From the cell containing the given text, extract its center point as (X, Y) coordinate. 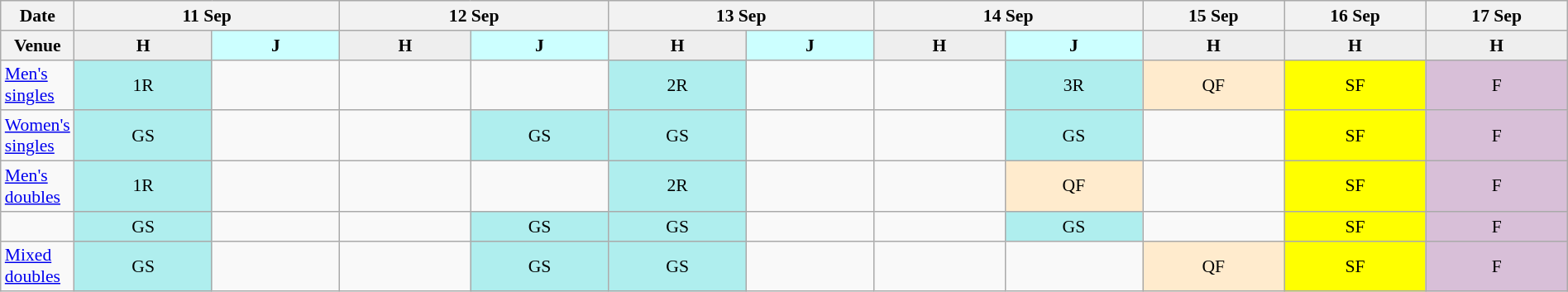
16 Sep (1355, 16)
Men's singles (38, 84)
14 Sep (1009, 16)
15 Sep (1214, 16)
Men's doubles (38, 185)
Mixed doubles (38, 266)
Women's singles (38, 136)
12 Sep (475, 16)
Venue (38, 45)
13 Sep (741, 16)
11 Sep (207, 16)
3R (1073, 84)
17 Sep (1497, 16)
Date (38, 16)
